Find where the given text appears and provide that cell's center as [x, y] coordinate. 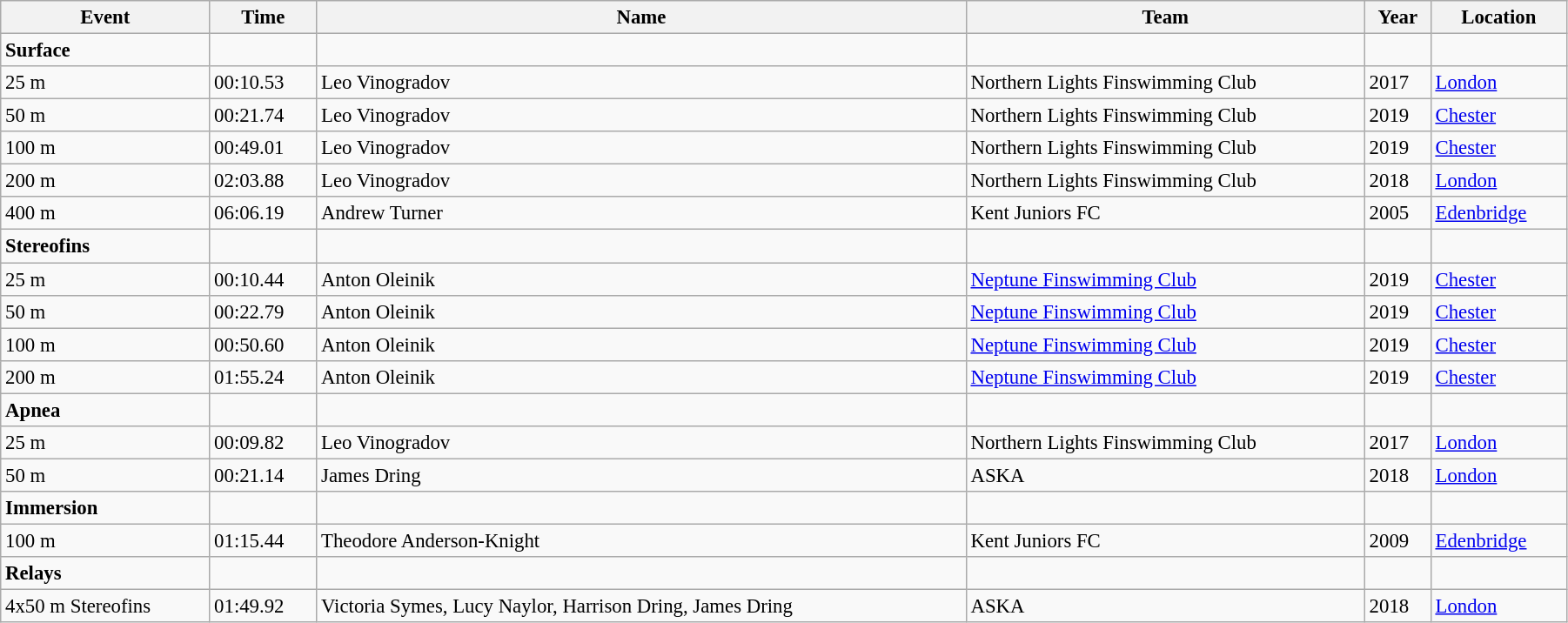
06:06.19 [263, 213]
Theodore Anderson-Knight [641, 540]
James Dring [641, 475]
Immersion [105, 508]
00:21.14 [263, 475]
400 m [105, 213]
Event [105, 17]
Team [1165, 17]
Relays [105, 573]
2009 [1397, 540]
00:10.53 [263, 83]
00:10.44 [263, 279]
4x50 m Stereofins [105, 606]
00:21.74 [263, 116]
Stereofins [105, 246]
Apnea [105, 410]
Time [263, 17]
00:22.79 [263, 311]
Location [1498, 17]
01:55.24 [263, 377]
00:49.01 [263, 148]
Andrew Turner [641, 213]
01:15.44 [263, 540]
Surface [105, 50]
02:03.88 [263, 181]
2005 [1397, 213]
Victoria Symes, Lucy Naylor, Harrison Dring, James Dring [641, 606]
Name [641, 17]
01:49.92 [263, 606]
00:09.82 [263, 443]
Year [1397, 17]
00:50.60 [263, 345]
